Scan for the cell matching the given text and deliver its (X, Y) coordinate at center. 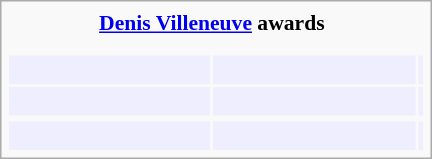
Denis Villeneuve awards (212, 23)
